Determine the (x, y) coordinate at the center of the cell enclosing the given text.  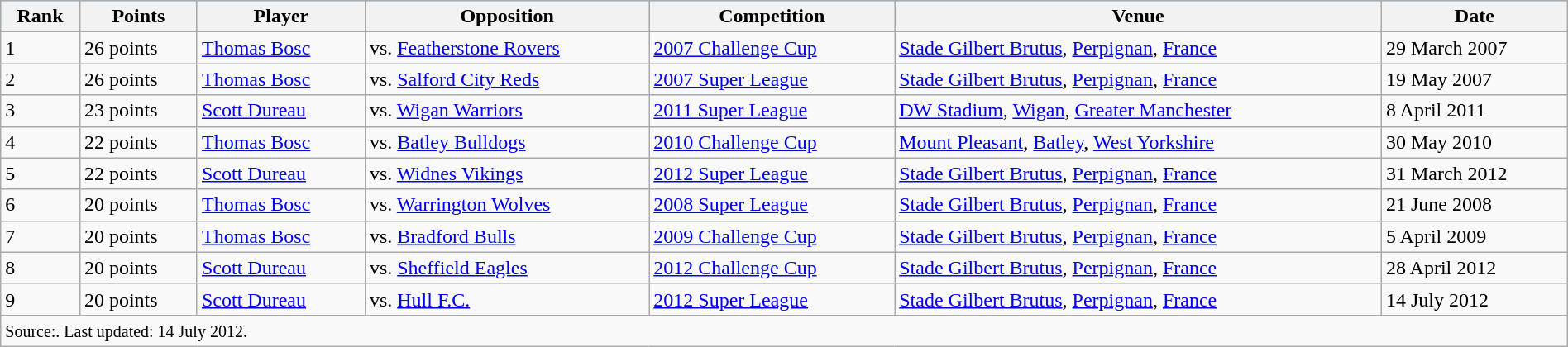
Mount Pleasant, Batley, West Yorkshire (1138, 142)
1 (41, 48)
30 May 2010 (1474, 142)
Player (281, 17)
8 (41, 268)
21 June 2008 (1474, 205)
DW Stadium, Wigan, Greater Manchester (1138, 111)
vs. Featherstone Rovers (506, 48)
29 March 2007 (1474, 48)
2012 Challenge Cup (772, 268)
Rank (41, 17)
2007 Super League (772, 79)
2008 Super League (772, 205)
2 (41, 79)
4 (41, 142)
2011 Super League (772, 111)
23 points (138, 111)
8 April 2011 (1474, 111)
5 (41, 173)
vs. Wigan Warriors (506, 111)
3 (41, 111)
Opposition (506, 17)
19 May 2007 (1474, 79)
2007 Challenge Cup (772, 48)
vs. Bradford Bulls (506, 236)
Venue (1138, 17)
vs. Batley Bulldogs (506, 142)
vs. Sheffield Eagles (506, 268)
Source:. Last updated: 14 July 2012. (784, 330)
Points (138, 17)
7 (41, 236)
2010 Challenge Cup (772, 142)
vs. Salford City Reds (506, 79)
31 March 2012 (1474, 173)
vs. Hull F.C. (506, 299)
vs. Warrington Wolves (506, 205)
6 (41, 205)
Competition (772, 17)
14 July 2012 (1474, 299)
28 April 2012 (1474, 268)
9 (41, 299)
2009 Challenge Cup (772, 236)
vs. Widnes Vikings (506, 173)
5 April 2009 (1474, 236)
Date (1474, 17)
